Capture the cell that displays the provided text and extract its (X, Y) central coordinate. 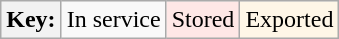
Exported (290, 20)
Key: (31, 20)
Stored (203, 20)
In service (114, 20)
